Determine the (x, y) coordinate at the center of the cell enclosing the given text.  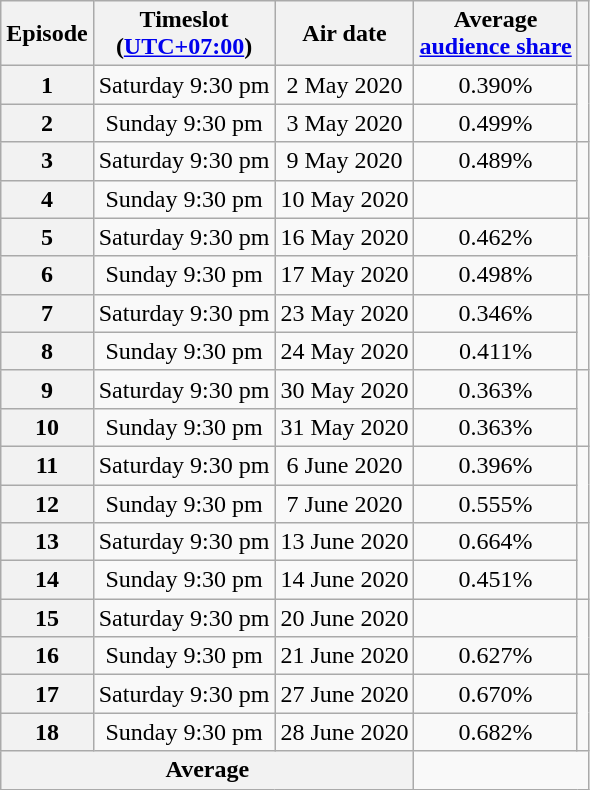
Timeslot(UTC+07:00) (184, 34)
0.627% (496, 656)
17 (47, 694)
10 May 2020 (344, 199)
21 June 2020 (344, 656)
23 May 2020 (344, 313)
15 (47, 618)
6 (47, 275)
4 (47, 199)
31 May 2020 (344, 427)
0.451% (496, 580)
0.498% (496, 275)
18 (47, 732)
Average (208, 770)
0.499% (496, 123)
10 (47, 427)
1 (47, 85)
0.411% (496, 351)
30 May 2020 (344, 389)
9 May 2020 (344, 161)
7 June 2020 (344, 503)
0.396% (496, 465)
2 May 2020 (344, 85)
14 (47, 580)
0.670% (496, 694)
0.390% (496, 85)
9 (47, 389)
0.462% (496, 237)
20 June 2020 (344, 618)
Episode (47, 34)
5 (47, 237)
16 May 2020 (344, 237)
11 (47, 465)
Averageaudience share (496, 34)
Air date (344, 34)
7 (47, 313)
8 (47, 351)
0.682% (496, 732)
12 (47, 503)
0.346% (496, 313)
3 May 2020 (344, 123)
28 June 2020 (344, 732)
3 (47, 161)
0.489% (496, 161)
13 June 2020 (344, 542)
0.555% (496, 503)
24 May 2020 (344, 351)
17 May 2020 (344, 275)
27 June 2020 (344, 694)
0.664% (496, 542)
14 June 2020 (344, 580)
16 (47, 656)
6 June 2020 (344, 465)
2 (47, 123)
13 (47, 542)
